Scan for the cell matching the given text and deliver its [x, y] coordinate at center. 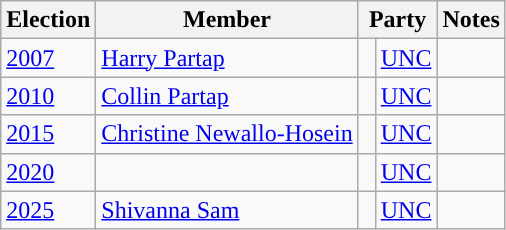
2015 [48, 134]
2007 [48, 58]
Collin Partap [227, 96]
Shivanna Sam [227, 210]
Christine Newallo-Hosein [227, 134]
2010 [48, 96]
Party [398, 20]
2025 [48, 210]
Notes [471, 20]
2020 [48, 172]
Member [227, 20]
Harry Partap [227, 58]
Election [48, 20]
